Output the (X, Y) coordinate of the center of the cell containing the given text.  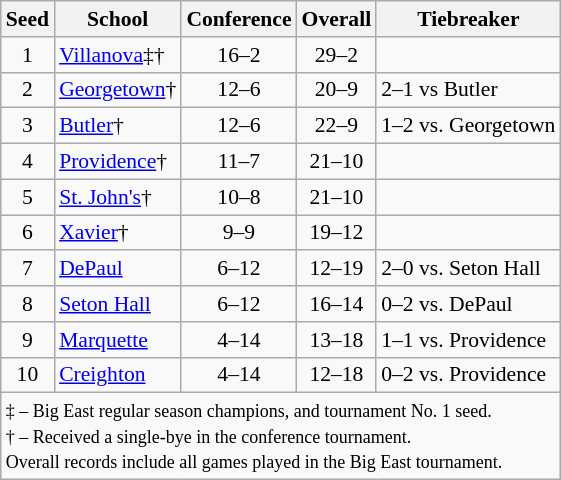
Georgetown† (118, 90)
11–7 (238, 162)
2–0 vs. Seton Hall (468, 269)
0–2 vs. Providence (468, 375)
6 (28, 233)
Xavier† (118, 233)
13–18 (337, 340)
16–2 (238, 55)
Overall (337, 19)
Marquette (118, 340)
10 (28, 375)
10–8 (238, 197)
7 (28, 269)
9 (28, 340)
Providence† (118, 162)
1–1 vs. Providence (468, 340)
12–18 (337, 375)
4 (28, 162)
29–2 (337, 55)
1 (28, 55)
Butler† (118, 126)
0–2 vs. DePaul (468, 304)
Seton Hall (118, 304)
2–1 vs Butler (468, 90)
Seed (28, 19)
Tiebreaker (468, 19)
16–14 (337, 304)
20–9 (337, 90)
19–12 (337, 233)
12–19 (337, 269)
22–9 (337, 126)
5 (28, 197)
Villanova‡† (118, 55)
1–2 vs. Georgetown (468, 126)
School (118, 19)
St. John's† (118, 197)
2 (28, 90)
Creighton (118, 375)
DePaul (118, 269)
3 (28, 126)
Conference (238, 19)
9–9 (238, 233)
8 (28, 304)
